From the cell containing the given text, extract its center point as [X, Y] coordinate. 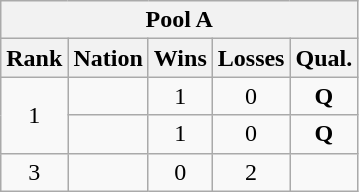
Wins [180, 58]
3 [34, 172]
Rank [34, 58]
Nation [108, 58]
Losses [251, 58]
2 [251, 172]
Qual. [324, 58]
Pool A [180, 20]
